Pinpoint the cell where the given text exists, returning its (X, Y) midpoint coordinate. 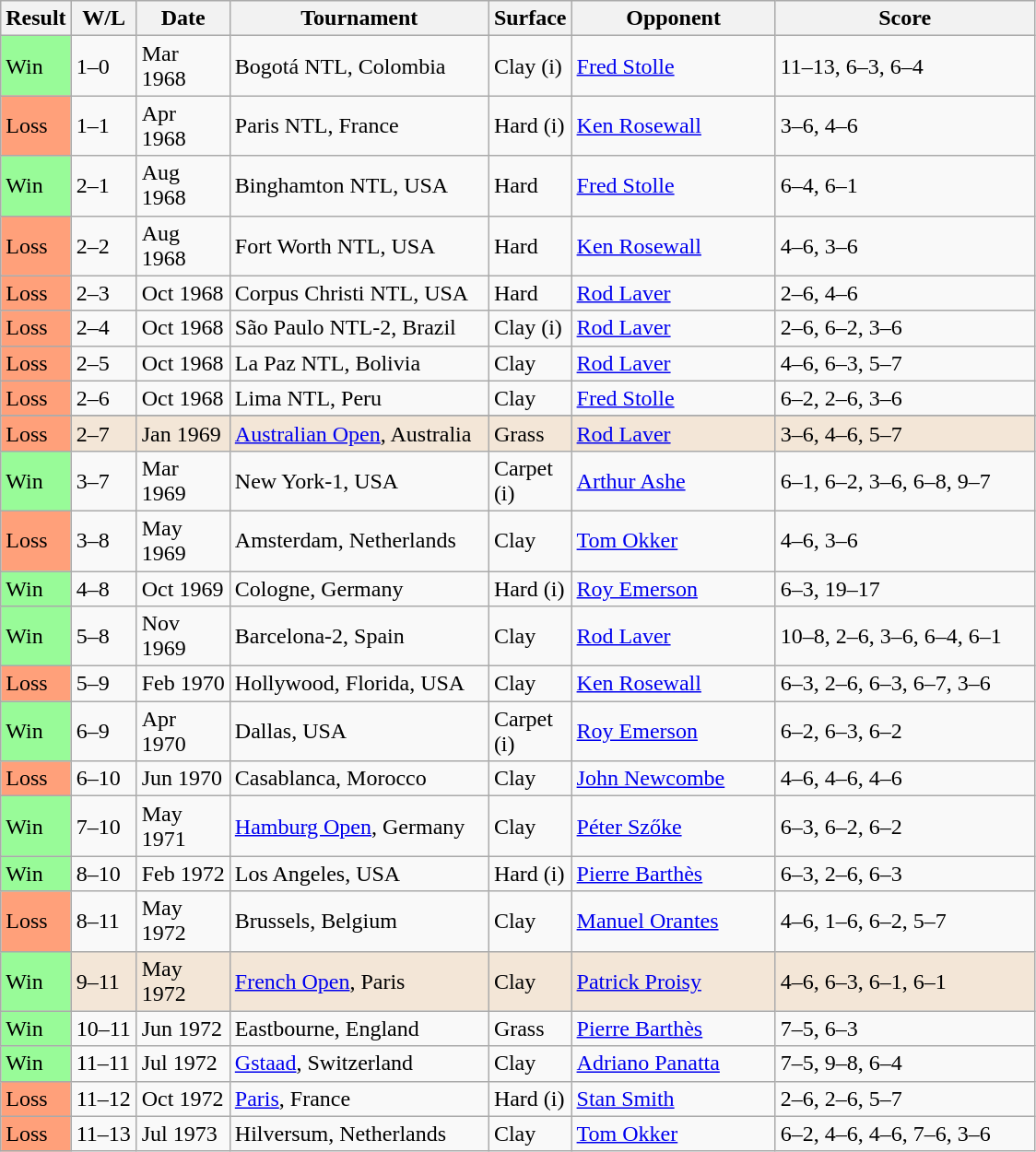
Corpus Christi NTL, USA (359, 293)
Hollywood, Florida, USA (359, 684)
Fort Worth NTL, USA (359, 245)
1–1 (103, 125)
10–8, 2–6, 3–6, 6–4, 6–1 (905, 636)
6–3, 2–6, 6–3 (905, 874)
8–11 (103, 922)
Jun 1972 (182, 1029)
Hamburg Open, Germany (359, 826)
Mar 1969 (182, 481)
Péter Szőke (673, 826)
Adriano Panatta (673, 1064)
Nov 1969 (182, 636)
Jan 1969 (182, 433)
Gstaad, Switzerland (359, 1064)
Eastbourne, England (359, 1029)
Paris NTL, France (359, 125)
May 1969 (182, 540)
6–10 (103, 779)
7–5, 9–8, 6–4 (905, 1064)
4–6, 1–6, 6–2, 5–7 (905, 922)
2–1 (103, 186)
Patrick Proisy (673, 981)
Hilversum, Netherlands (359, 1134)
New York-1, USA (359, 481)
10–11 (103, 1029)
6–3, 2–6, 6–3, 6–7, 3–6 (905, 684)
6–1, 6–2, 3–6, 6–8, 9–7 (905, 481)
Los Angeles, USA (359, 874)
Arthur Ashe (673, 481)
Result (36, 18)
2–6, 2–6, 5–7 (905, 1099)
Lima NTL, Peru (359, 398)
Stan Smith (673, 1099)
11–13 (103, 1134)
1–0 (103, 66)
Manuel Orantes (673, 922)
2–3 (103, 293)
4–6, 6–3, 6–1, 6–1 (905, 981)
Surface (530, 18)
6–4, 6–1 (905, 186)
3–6, 4–6 (905, 125)
6–3, 6–2, 6–2 (905, 826)
3–6, 4–6, 5–7 (905, 433)
3–7 (103, 481)
11–11 (103, 1064)
Score (905, 18)
2–7 (103, 433)
Apr 1968 (182, 125)
4–8 (103, 589)
2–5 (103, 363)
9–11 (103, 981)
2–6 (103, 398)
2–6, 4–6 (905, 293)
Oct 1969 (182, 589)
6–9 (103, 732)
Oct 1972 (182, 1099)
2–2 (103, 245)
Binghamton NTL, USA (359, 186)
Australian Open, Australia (359, 433)
Opponent (673, 18)
Paris, France (359, 1099)
Brussels, Belgium (359, 922)
Date (182, 18)
7–10 (103, 826)
Apr 1970 (182, 732)
7–5, 6–3 (905, 1029)
Dallas, USA (359, 732)
Jul 1973 (182, 1134)
W/L (103, 18)
La Paz NTL, Bolivia (359, 363)
May 1971 (182, 826)
Feb 1972 (182, 874)
8–10 (103, 874)
Jun 1970 (182, 779)
5–9 (103, 684)
Feb 1970 (182, 684)
Amsterdam, Netherlands (359, 540)
6–3, 19–17 (905, 589)
Mar 1968 (182, 66)
Bogotá NTL, Colombia (359, 66)
4–6, 4–6, 4–6 (905, 779)
John Newcombe (673, 779)
11–13, 6–3, 6–4 (905, 66)
Tournament (359, 18)
11–12 (103, 1099)
Jul 1972 (182, 1064)
2–4 (103, 328)
5–8 (103, 636)
2–6, 6–2, 3–6 (905, 328)
6–2, 6–3, 6–2 (905, 732)
São Paulo NTL-2, Brazil (359, 328)
4–6, 6–3, 5–7 (905, 363)
6–2, 4–6, 4–6, 7–6, 3–6 (905, 1134)
French Open, Paris (359, 981)
Barcelona-2, Spain (359, 636)
6–2, 2–6, 3–6 (905, 398)
Casablanca, Morocco (359, 779)
3–8 (103, 540)
Cologne, Germany (359, 589)
